From the cell containing the given text, extract its center point as (X, Y) coordinate. 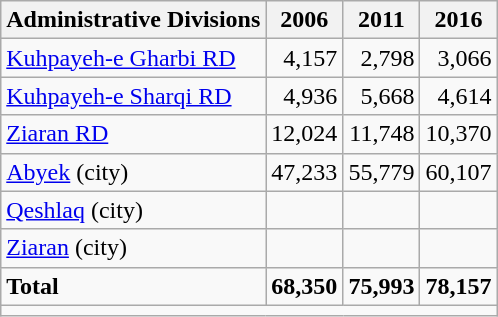
10,370 (458, 134)
Administrative Divisions (134, 20)
2016 (458, 20)
Total (134, 286)
Qeshlaq (city) (134, 210)
2011 (382, 20)
55,779 (382, 172)
4,936 (304, 96)
2006 (304, 20)
4,157 (304, 58)
47,233 (304, 172)
11,748 (382, 134)
78,157 (458, 286)
Ziaran (city) (134, 248)
4,614 (458, 96)
68,350 (304, 286)
Kuhpayeh-e Sharqi RD (134, 96)
3,066 (458, 58)
5,668 (382, 96)
2,798 (382, 58)
Kuhpayeh-e Gharbi RD (134, 58)
12,024 (304, 134)
75,993 (382, 286)
Abyek (city) (134, 172)
Ziaran RD (134, 134)
60,107 (458, 172)
